Locate the cell with the specified text and output its (x, y) center coordinate. 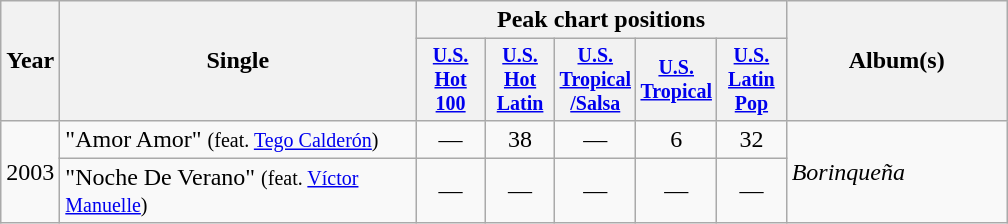
"Amor Amor" (feat. Tego Calderón) (238, 139)
U.S. Hot Latin (520, 80)
U.S. Hot 100 (450, 80)
32 (752, 139)
6 (676, 139)
2003 (30, 172)
Year (30, 61)
U.S.Tropical (676, 80)
U.S. Latin Pop (752, 80)
U.S.Tropical/Salsa (596, 80)
"Noche De Verano" (feat. Víctor Manuelle) (238, 190)
Borinqueña (896, 172)
Single (238, 61)
38 (520, 139)
Peak chart positions (601, 20)
Album(s) (896, 61)
